Detect which cell encompasses the target text, then output its [X, Y] center coordinate. 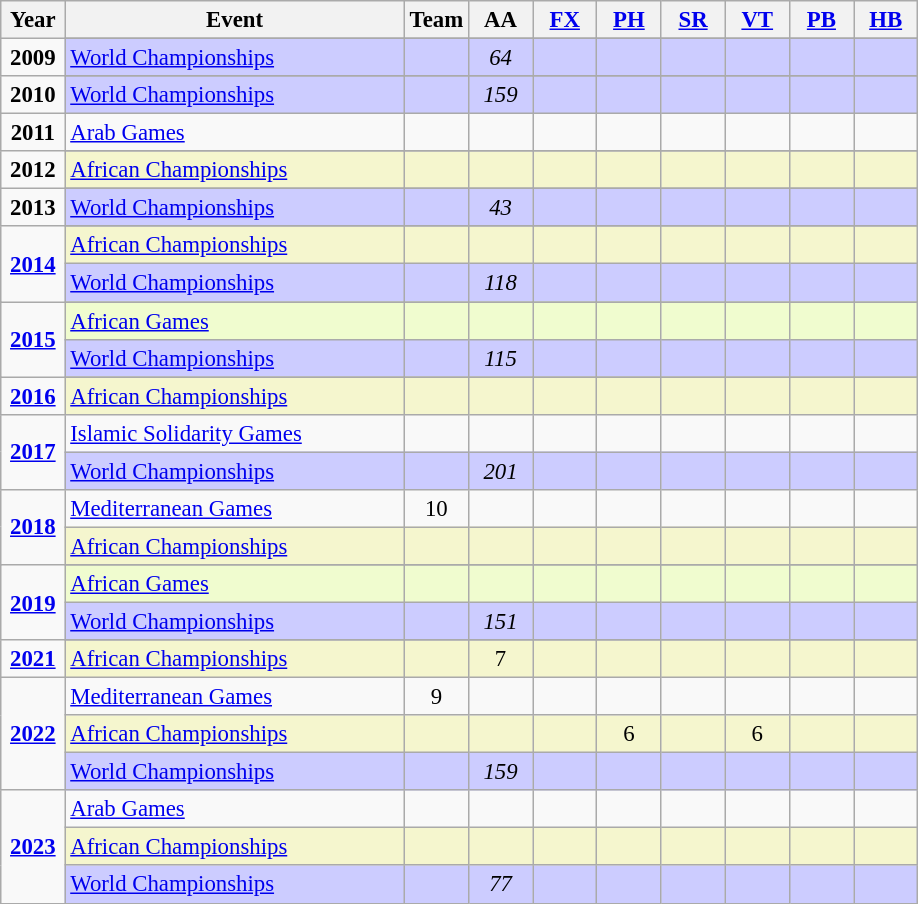
2021 [33, 659]
2010 [33, 95]
Islamic Solidarity Games [234, 433]
2013 [33, 208]
2015 [33, 340]
FX [565, 20]
Event [234, 20]
151 [500, 621]
2019 [33, 602]
AA [500, 20]
2017 [33, 452]
2018 [33, 528]
2012 [33, 170]
10 [436, 509]
2022 [33, 734]
2011 [33, 133]
2009 [33, 58]
115 [500, 358]
Team [436, 20]
HB [886, 20]
Year [33, 20]
SR [693, 20]
43 [500, 208]
9 [436, 697]
2016 [33, 396]
201 [500, 471]
2014 [33, 264]
2023 [33, 846]
64 [500, 58]
PB [821, 20]
VT [757, 20]
7 [500, 659]
PH [629, 20]
118 [500, 283]
77 [500, 885]
